Provide the [x, y] coordinate of the cell's center where the given text is located.  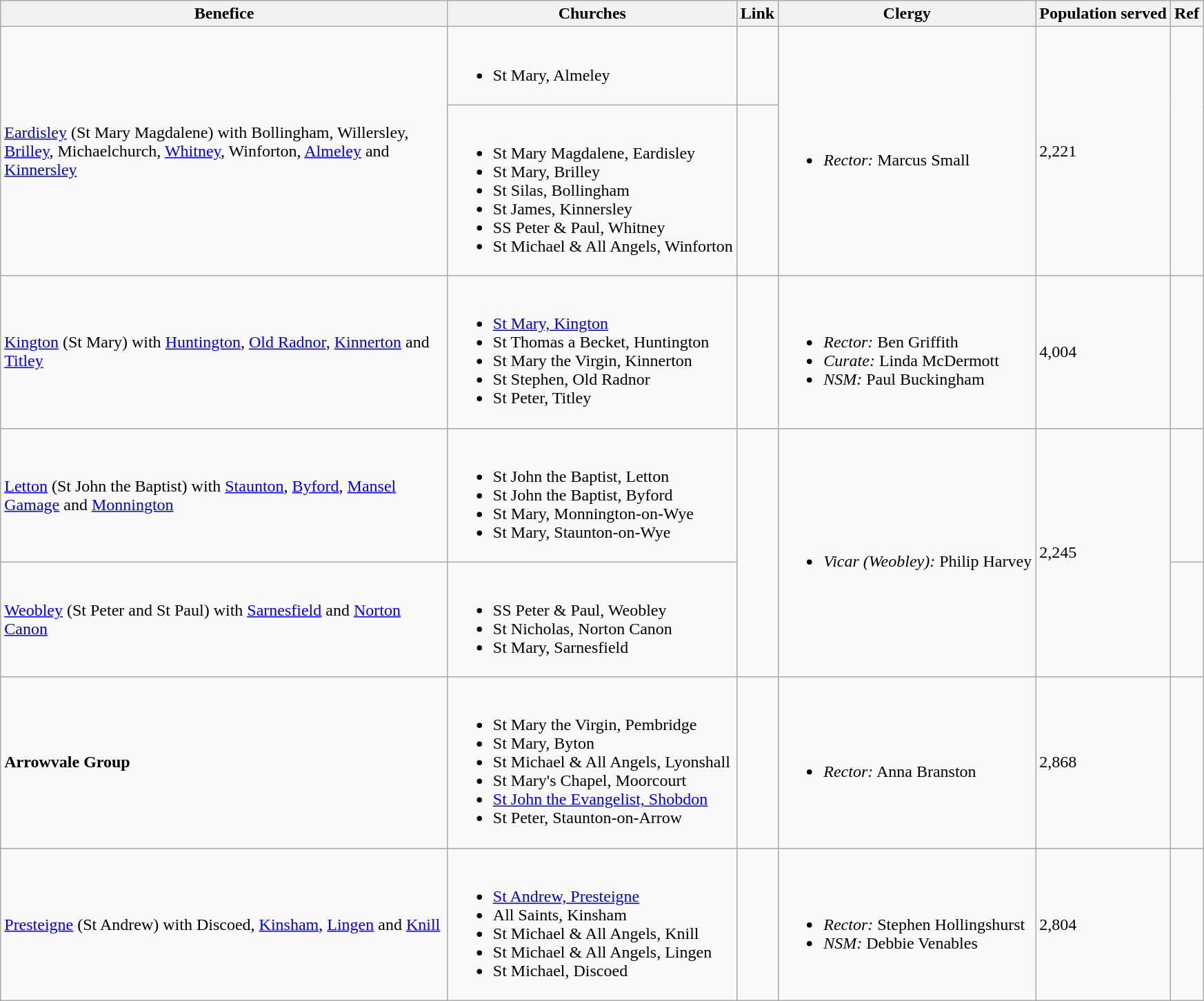
Churches [592, 14]
Arrowvale Group [225, 762]
Weobley (St Peter and St Paul) with Sarnesfield and Norton Canon [225, 619]
Rector: Ben GriffithCurate: Linda McDermottNSM: Paul Buckingham [907, 352]
2,804 [1103, 924]
Kington (St Mary) with Huntington, Old Radnor, Kinnerton and Titley [225, 352]
SS Peter & Paul, WeobleySt Nicholas, Norton CanonSt Mary, Sarnesfield [592, 619]
St John the Baptist, LettonSt John the Baptist, ByfordSt Mary, Monnington-on-WyeSt Mary, Staunton-on-Wye [592, 495]
2,221 [1103, 152]
Vicar (Weobley): Philip Harvey [907, 553]
St Mary, Almeley [592, 66]
Rector: Anna Branston [907, 762]
Presteigne (St Andrew) with Discoed, Kinsham, Lingen and Knill [225, 924]
4,004 [1103, 352]
St Andrew, PresteigneAll Saints, KinshamSt Michael & All Angels, KnillSt Michael & All Angels, LingenSt Michael, Discoed [592, 924]
Rector: Stephen HollingshurstNSM: Debbie Venables [907, 924]
Benefice [225, 14]
St Mary, KingtonSt Thomas a Becket, HuntingtonSt Mary the Virgin, KinnertonSt Stephen, Old RadnorSt Peter, Titley [592, 352]
2,245 [1103, 553]
Link [757, 14]
St Mary Magdalene, EardisleySt Mary, BrilleySt Silas, BollinghamSt James, KinnersleySS Peter & Paul, WhitneySt Michael & All Angels, Winforton [592, 190]
Eardisley (St Mary Magdalene) with Bollingham, Willersley, Brilley, Michaelchurch, Whitney, Winforton, Almeley and Kinnersley [225, 152]
Population served [1103, 14]
Letton (St John the Baptist) with Staunton, Byford, Mansel Gamage and Monnington [225, 495]
Rector: Marcus Small [907, 152]
2,868 [1103, 762]
Ref [1186, 14]
Clergy [907, 14]
